Determine the (X, Y) coordinate at the center of the cell enclosing the given text.  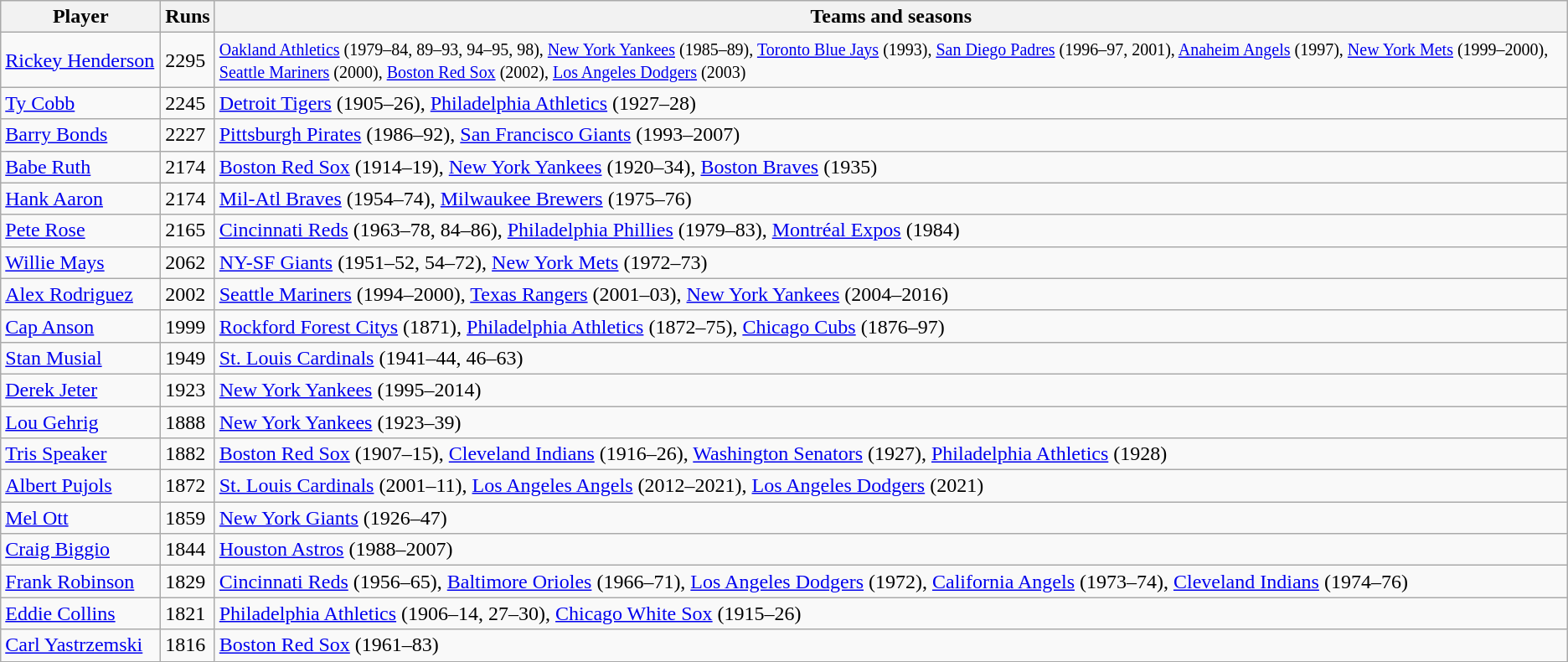
Willie Mays (80, 262)
Cap Anson (80, 326)
1859 (188, 518)
Barry Bonds (80, 135)
2295 (188, 60)
Philadelphia Athletics (1906–14, 27–30), Chicago White Sox (1915–26) (891, 613)
1923 (188, 390)
Teams and seasons (891, 17)
St. Louis Cardinals (2001–11), Los Angeles Angels (2012–2021), Los Angeles Dodgers (2021) (891, 486)
Carl Yastrzemski (80, 645)
1999 (188, 326)
New York Giants (1926–47) (891, 518)
Player (80, 17)
Eddie Collins (80, 613)
St. Louis Cardinals (1941–44, 46–63) (891, 358)
Rockford Forest Citys (1871), Philadelphia Athletics (1872–75), Chicago Cubs (1876–97) (891, 326)
NY-SF Giants (1951–52, 54–72), New York Mets (1972–73) (891, 262)
Tris Speaker (80, 454)
Cincinnati Reds (1956–65), Baltimore Orioles (1966–71), Los Angeles Dodgers (1972), California Angels (1973–74), Cleveland Indians (1974–76) (891, 582)
Pete Rose (80, 230)
Boston Red Sox (1907–15), Cleveland Indians (1916–26), Washington Senators (1927), Philadelphia Athletics (1928) (891, 454)
Albert Pujols (80, 486)
1829 (188, 582)
2245 (188, 103)
2227 (188, 135)
Seattle Mariners (1994–2000), Texas Rangers (2001–03), New York Yankees (2004–2016) (891, 294)
Detroit Tigers (1905–26), Philadelphia Athletics (1927–28) (891, 103)
1844 (188, 550)
2165 (188, 230)
Derek Jeter (80, 390)
Boston Red Sox (1961–83) (891, 645)
Boston Red Sox (1914–19), New York Yankees (1920–34), Boston Braves (1935) (891, 167)
Craig Biggio (80, 550)
Babe Ruth (80, 167)
Houston Astros (1988–2007) (891, 550)
Ty Cobb (80, 103)
2062 (188, 262)
Rickey Henderson (80, 60)
Runs (188, 17)
Lou Gehrig (80, 422)
2002 (188, 294)
New York Yankees (1923–39) (891, 422)
Pittsburgh Pirates (1986–92), San Francisco Giants (1993–2007) (891, 135)
Stan Musial (80, 358)
Mel Ott (80, 518)
Frank Robinson (80, 582)
Cincinnati Reds (1963–78, 84–86), Philadelphia Phillies (1979–83), Montréal Expos (1984) (891, 230)
Mil-Atl Braves (1954–74), Milwaukee Brewers (1975–76) (891, 199)
1821 (188, 613)
1949 (188, 358)
Hank Aaron (80, 199)
1888 (188, 422)
1872 (188, 486)
New York Yankees (1995–2014) (891, 390)
1816 (188, 645)
1882 (188, 454)
Alex Rodriguez (80, 294)
